Find where the given text appears and provide that cell's center as (X, Y) coordinate. 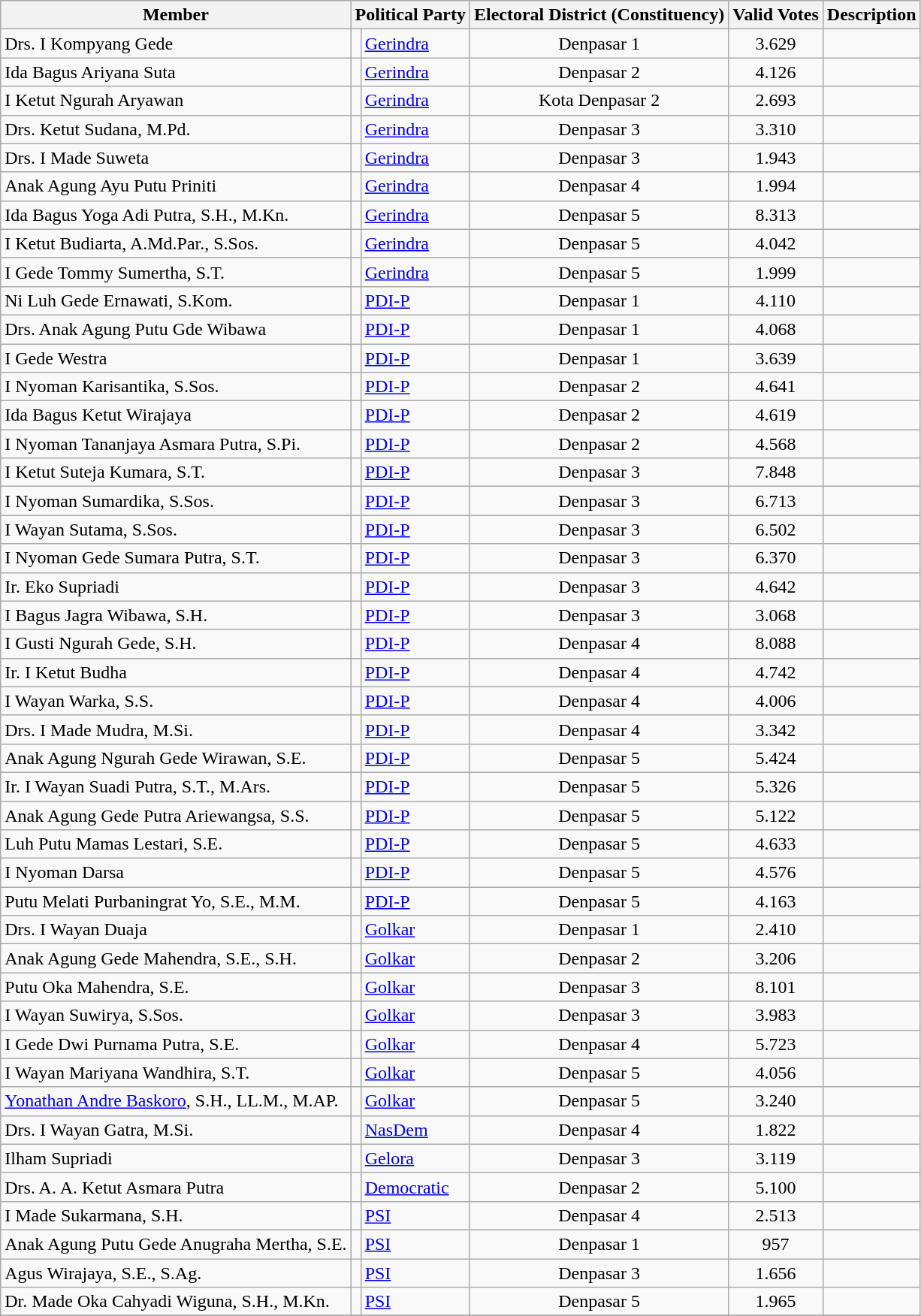
Yonathan Andre Baskoro, S.H., LL.M., M.AP. (176, 1101)
Ir. I Wayan Suadi Putra, S.T., M.Ars. (176, 786)
5.326 (776, 786)
Drs. I Wayan Duaja (176, 930)
I Wayan Sutama, S.Sos. (176, 530)
Democratic (415, 1187)
Luh Putu Mamas Lestari, S.E. (176, 844)
6.713 (776, 501)
4.006 (776, 701)
8.313 (776, 215)
Ir. Eko Supriadi (176, 587)
8.101 (776, 987)
Political Party (410, 15)
4.642 (776, 587)
I Wayan Suwirya, S.Sos. (176, 1016)
I Gede Dwi Purnama Putra, S.E. (176, 1044)
Drs. I Kompyang Gede (176, 44)
4.126 (776, 72)
Gelora (415, 1158)
I Nyoman Karisantika, S.Sos. (176, 387)
I Gusti Ngurah Gede, S.H. (176, 644)
Description (871, 15)
3.639 (776, 358)
Drs. Anak Agung Putu Gde Wibawa (176, 329)
I Gede Tommy Sumertha, S.T. (176, 272)
4.641 (776, 387)
1.656 (776, 1273)
2.513 (776, 1215)
Putu Melati Purbaningrat Yo, S.E., M.M. (176, 901)
6.502 (776, 530)
4.110 (776, 300)
I Nyoman Gede Sumara Putra, S.T. (176, 558)
3.342 (776, 729)
4.163 (776, 901)
4.633 (776, 844)
Drs. I Made Mudra, M.Si. (176, 729)
3.240 (776, 1101)
I Nyoman Darsa (176, 873)
3.983 (776, 1016)
Drs. I Made Suweta (176, 158)
1.822 (776, 1130)
I Ketut Ngurah Aryawan (176, 101)
1.965 (776, 1302)
Anak Agung Ngurah Gede Wirawan, S.E. (176, 758)
3.629 (776, 44)
3.068 (776, 615)
3.206 (776, 958)
4.619 (776, 415)
4.042 (776, 243)
Ilham Supriadi (176, 1158)
I Ketut Budiarta, A.Md.Par., S.Sos. (176, 243)
I Gede Westra (176, 358)
Ida Bagus Yoga Adi Putra, S.H., M.Kn. (176, 215)
Drs. A. A. Ketut Asmara Putra (176, 1187)
Ida Bagus Ketut Wirajaya (176, 415)
Valid Votes (776, 15)
Electoral District (Constituency) (599, 15)
1.943 (776, 158)
Dr. Made Oka Cahyadi Wiguna, S.H., M.Kn. (176, 1302)
Ida Bagus Ariyana Suta (176, 72)
7.848 (776, 472)
Ni Luh Gede Ernawati, S.Kom. (176, 300)
3.119 (776, 1158)
5.424 (776, 758)
Drs. Ketut Sudana, M.Pd. (176, 129)
5.100 (776, 1187)
I Made Sukarmana, S.H. (176, 1215)
4.742 (776, 672)
4.576 (776, 873)
4.568 (776, 444)
I Wayan Mariyana Wandhira, S.T. (176, 1073)
I Bagus Jagra Wibawa, S.H. (176, 615)
8.088 (776, 644)
1.999 (776, 272)
Kota Denpasar 2 (599, 101)
5.723 (776, 1044)
I Nyoman Sumardika, S.Sos. (176, 501)
2.410 (776, 930)
3.310 (776, 129)
NasDem (415, 1130)
Ir. I Ketut Budha (176, 672)
I Ketut Suteja Kumara, S.T. (176, 472)
4.056 (776, 1073)
Anak Agung Gede Putra Ariewangsa, S.S. (176, 815)
2.693 (776, 101)
I Nyoman Tananjaya Asmara Putra, S.Pi. (176, 444)
Drs. I Wayan Gatra, M.Si. (176, 1130)
4.068 (776, 329)
Member (176, 15)
Agus Wirajaya, S.E., S.Ag. (176, 1273)
Anak Agung Putu Gede Anugraha Mertha, S.E. (176, 1244)
I Wayan Warka, S.S. (176, 701)
1.994 (776, 186)
Anak Agung Ayu Putu Priniti (176, 186)
957 (776, 1244)
6.370 (776, 558)
Putu Oka Mahendra, S.E. (176, 987)
5.122 (776, 815)
Anak Agung Gede Mahendra, S.E., S.H. (176, 958)
